Pinpoint the cell where the given text exists, returning its (X, Y) midpoint coordinate. 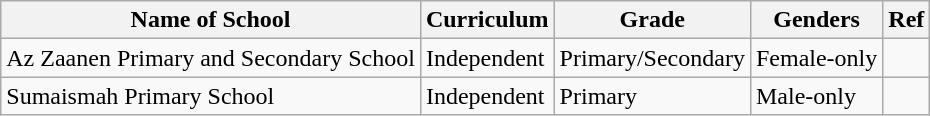
Sumaismah Primary School (211, 96)
Az Zaanen Primary and Secondary School (211, 58)
Ref (906, 20)
Genders (816, 20)
Primary/Secondary (652, 58)
Male-only (816, 96)
Female-only (816, 58)
Primary (652, 96)
Name of School (211, 20)
Grade (652, 20)
Curriculum (487, 20)
